Find where the given text appears and provide that cell's center as [x, y] coordinate. 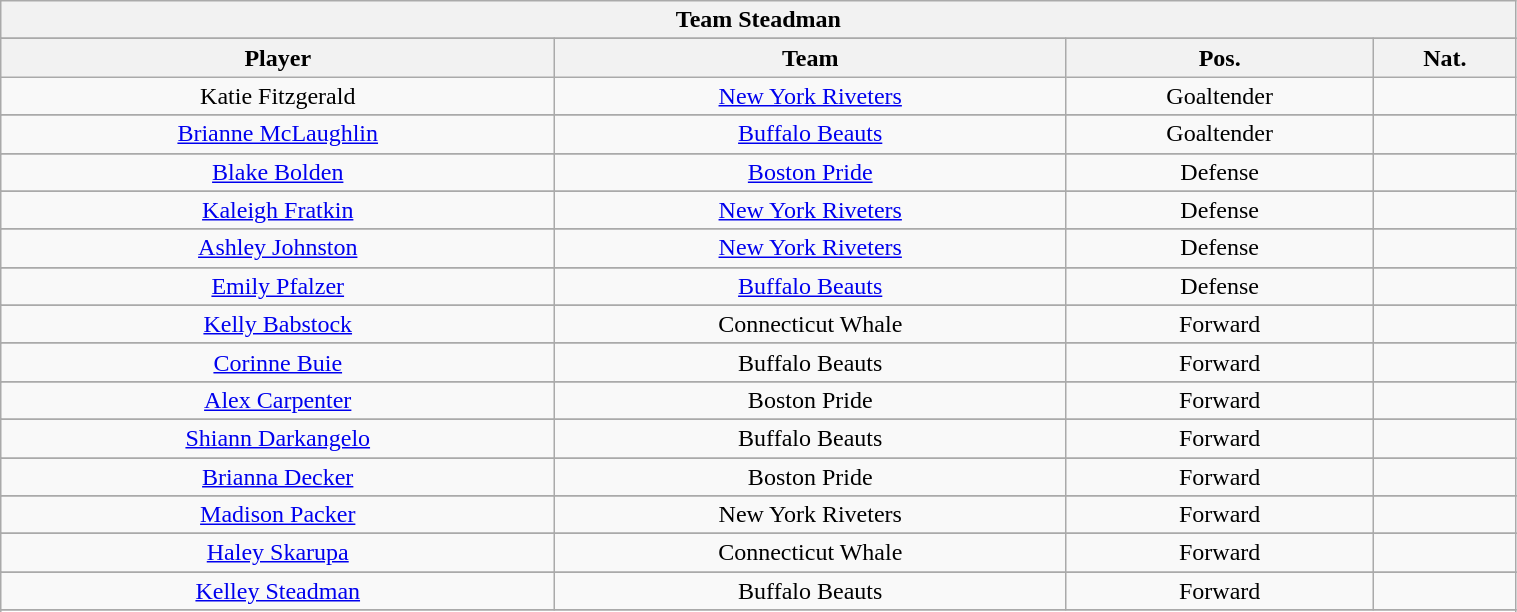
Ashley Johnston [278, 248]
Haley Skarupa [278, 553]
Team Steadman [758, 20]
Nat. [1445, 58]
Katie Fitzgerald [278, 96]
Shiann Darkangelo [278, 438]
Kelley Steadman [278, 591]
Kaleigh Fratkin [278, 210]
Brianne McLaughlin [278, 134]
Kelly Babstock [278, 324]
Brianna Decker [278, 477]
Player [278, 58]
Madison Packer [278, 515]
Pos. [1220, 58]
Corinne Buie [278, 362]
Blake Bolden [278, 172]
Alex Carpenter [278, 400]
Emily Pfalzer [278, 286]
Team [810, 58]
